Output the [x, y] coordinate of the center of the cell containing the given text.  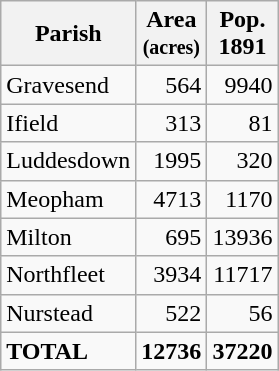
37220 [242, 351]
81 [242, 123]
Gravesend [68, 85]
Milton [68, 237]
522 [172, 313]
Pop. 1891 [242, 34]
313 [172, 123]
695 [172, 237]
320 [242, 161]
564 [172, 85]
Ifield [68, 123]
Northfleet [68, 275]
Nurstead [68, 313]
Area (acres) [172, 34]
Luddesdown [68, 161]
9940 [242, 85]
Meopham [68, 199]
1995 [172, 161]
Parish [68, 34]
1170 [242, 199]
3934 [172, 275]
12736 [172, 351]
56 [242, 313]
TOTAL [68, 351]
13936 [242, 237]
11717 [242, 275]
4713 [172, 199]
